Output the (x, y) coordinate of the center of the cell containing the given text.  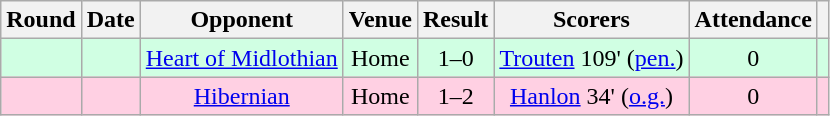
Round (41, 20)
Scorers (592, 20)
Result (455, 20)
Trouten 109' (pen.) (592, 58)
1–2 (455, 96)
Date (110, 20)
1–0 (455, 58)
Attendance (753, 20)
Venue (380, 20)
Hibernian (242, 96)
Opponent (242, 20)
Heart of Midlothian (242, 58)
Hanlon 34' (o.g.) (592, 96)
